Return (x, y) of the center of cell containing provided text 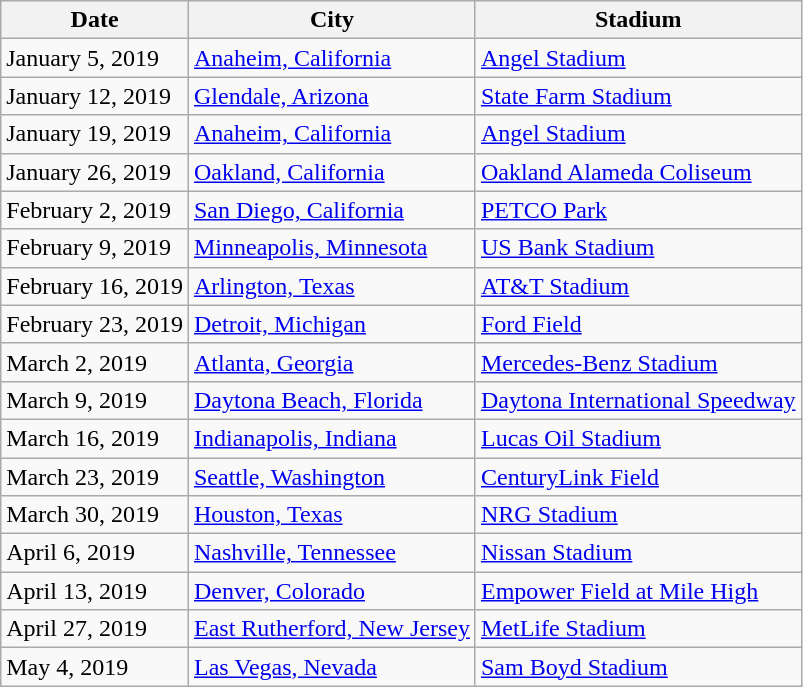
Empower Field at Mile High (638, 591)
Oakland, California (332, 172)
Houston, Texas (332, 515)
Daytona Beach, Florida (332, 400)
City (332, 20)
Glendale, Arizona (332, 96)
April 6, 2019 (95, 553)
March 2, 2019 (95, 362)
Date (95, 20)
March 16, 2019 (95, 438)
Las Vegas, Nevada (332, 667)
April 27, 2019 (95, 629)
May 4, 2019 (95, 667)
Indianapolis, Indiana (332, 438)
San Diego, California (332, 210)
Stadium (638, 20)
Daytona International Speedway (638, 400)
NRG Stadium (638, 515)
January 5, 2019 (95, 58)
PETCO Park (638, 210)
Oakland Alameda Coliseum (638, 172)
AT&T Stadium (638, 286)
March 23, 2019 (95, 477)
Detroit, Michigan (332, 324)
April 13, 2019 (95, 591)
Nissan Stadium (638, 553)
State Farm Stadium (638, 96)
February 9, 2019 (95, 248)
February 23, 2019 (95, 324)
CenturyLink Field (638, 477)
January 19, 2019 (95, 134)
Lucas Oil Stadium (638, 438)
Nashville, Tennessee (332, 553)
East Rutherford, New Jersey (332, 629)
Ford Field (638, 324)
March 9, 2019 (95, 400)
US Bank Stadium (638, 248)
Seattle, Washington (332, 477)
March 30, 2019 (95, 515)
January 26, 2019 (95, 172)
Arlington, Texas (332, 286)
Denver, Colorado (332, 591)
Sam Boyd Stadium (638, 667)
Atlanta, Georgia (332, 362)
January 12, 2019 (95, 96)
February 16, 2019 (95, 286)
Minneapolis, Minnesota (332, 248)
February 2, 2019 (95, 210)
MetLife Stadium (638, 629)
Mercedes-Benz Stadium (638, 362)
